Determine the (x, y) coordinate at the center of the cell enclosing the given text.  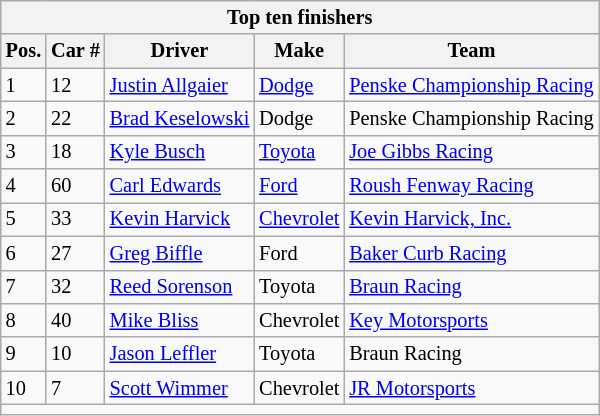
Kevin Harvick, Inc. (471, 219)
Baker Curb Racing (471, 253)
Car # (76, 51)
Key Motorsports (471, 320)
Pos. (24, 51)
3 (24, 152)
4 (24, 186)
40 (76, 320)
5 (24, 219)
Reed Sorenson (180, 287)
Justin Allgaier (180, 85)
60 (76, 186)
9 (24, 354)
Mike Bliss (180, 320)
Make (299, 51)
27 (76, 253)
12 (76, 85)
Greg Biffle (180, 253)
2 (24, 118)
22 (76, 118)
18 (76, 152)
Joe Gibbs Racing (471, 152)
Roush Fenway Racing (471, 186)
Team (471, 51)
Top ten finishers (300, 17)
Carl Edwards (180, 186)
Kevin Harvick (180, 219)
32 (76, 287)
Driver (180, 51)
Scott Wimmer (180, 388)
Kyle Busch (180, 152)
33 (76, 219)
JR Motorsports (471, 388)
1 (24, 85)
Jason Leffler (180, 354)
8 (24, 320)
Brad Keselowski (180, 118)
6 (24, 253)
